Capture the cell that displays the provided text and extract its (X, Y) central coordinate. 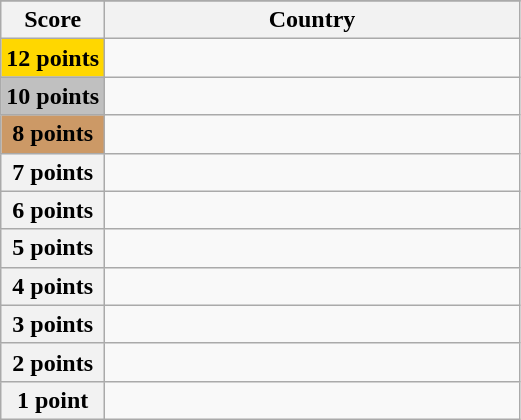
1 point (53, 400)
8 points (53, 134)
12 points (53, 58)
4 points (53, 286)
Score (53, 20)
6 points (53, 210)
3 points (53, 324)
2 points (53, 362)
7 points (53, 172)
Country (312, 20)
10 points (53, 96)
5 points (53, 248)
